Identify which cell holds the provided text, then report its [X, Y] central coordinate. 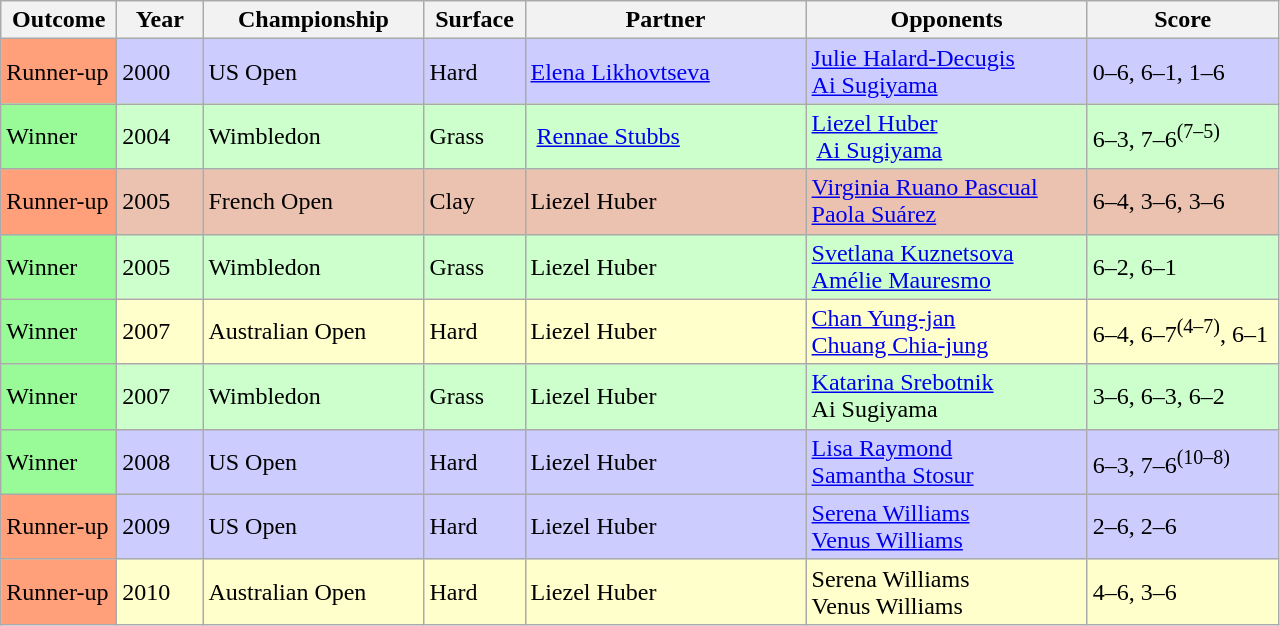
6–3, 7–6(7–5) [1182, 136]
6–4, 3–6, 3–6 [1182, 202]
2–6, 2–6 [1182, 526]
4–6, 3–6 [1182, 592]
2008 [160, 462]
Clay [474, 202]
Lisa Raymond Samantha Stosur [946, 462]
Virginia Ruano Pascual Paola Suárez [946, 202]
2000 [160, 72]
Outcome [59, 20]
Score [1182, 20]
3–6, 6–3, 6–2 [1182, 396]
2004 [160, 136]
Svetlana Kuznetsova Amélie Mauresmo [946, 266]
Surface [474, 20]
Liezel Huber Ai Sugiyama [946, 136]
Championship [314, 20]
French Open [314, 202]
0–6, 6–1, 1–6 [1182, 72]
6–4, 6–7(4–7), 6–1 [1182, 332]
6–3, 7–6(10–8) [1182, 462]
2010 [160, 592]
Elena Likhovtseva [666, 72]
Rennae Stubbs [666, 136]
Opponents [946, 20]
6–2, 6–1 [1182, 266]
Julie Halard-Decugis Ai Sugiyama [946, 72]
Chan Yung-jan Chuang Chia-jung [946, 332]
Katarina Srebotnik Ai Sugiyama [946, 396]
2009 [160, 526]
Year [160, 20]
Partner [666, 20]
